Locate the cell with the specified text and output its (x, y) center coordinate. 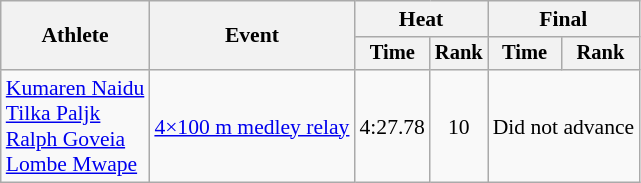
Did not advance (564, 126)
Event (252, 36)
4:27.78 (392, 126)
Heat (420, 19)
Athlete (76, 36)
10 (459, 126)
Kumaren NaiduTilka PaljkRalph GoveiaLombe Mwape (76, 126)
4×100 m medley relay (252, 126)
Final (564, 19)
